Detect which cell encompasses the target text, then output its [x, y] center coordinate. 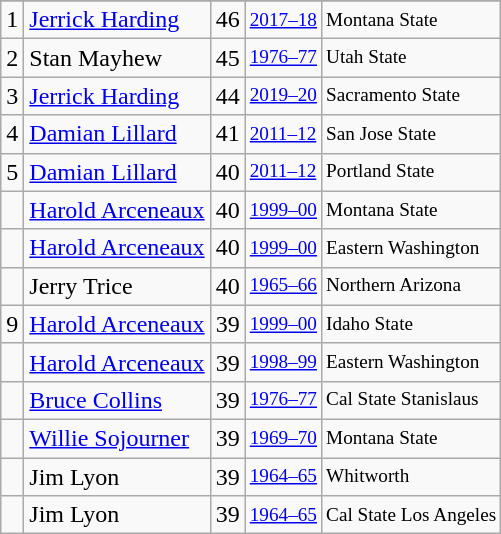
Cal State Los Angeles [412, 515]
Stan Mayhew [117, 58]
2019–20 [283, 96]
Utah State [412, 58]
Idaho State [412, 324]
Northern Arizona [412, 286]
45 [228, 58]
1 [12, 20]
Jerry Trice [117, 286]
Willie Sojourner [117, 438]
4 [12, 134]
1998–99 [283, 362]
3 [12, 96]
San Jose State [412, 134]
Cal State Stanislaus [412, 400]
Whitworth [412, 477]
2 [12, 58]
46 [228, 20]
Bruce Collins [117, 400]
44 [228, 96]
Sacramento State [412, 96]
1965–66 [283, 286]
41 [228, 134]
Portland State [412, 172]
1969–70 [283, 438]
5 [12, 172]
9 [12, 324]
2017–18 [283, 20]
